Pinpoint the cell where the given text exists, returning its [x, y] midpoint coordinate. 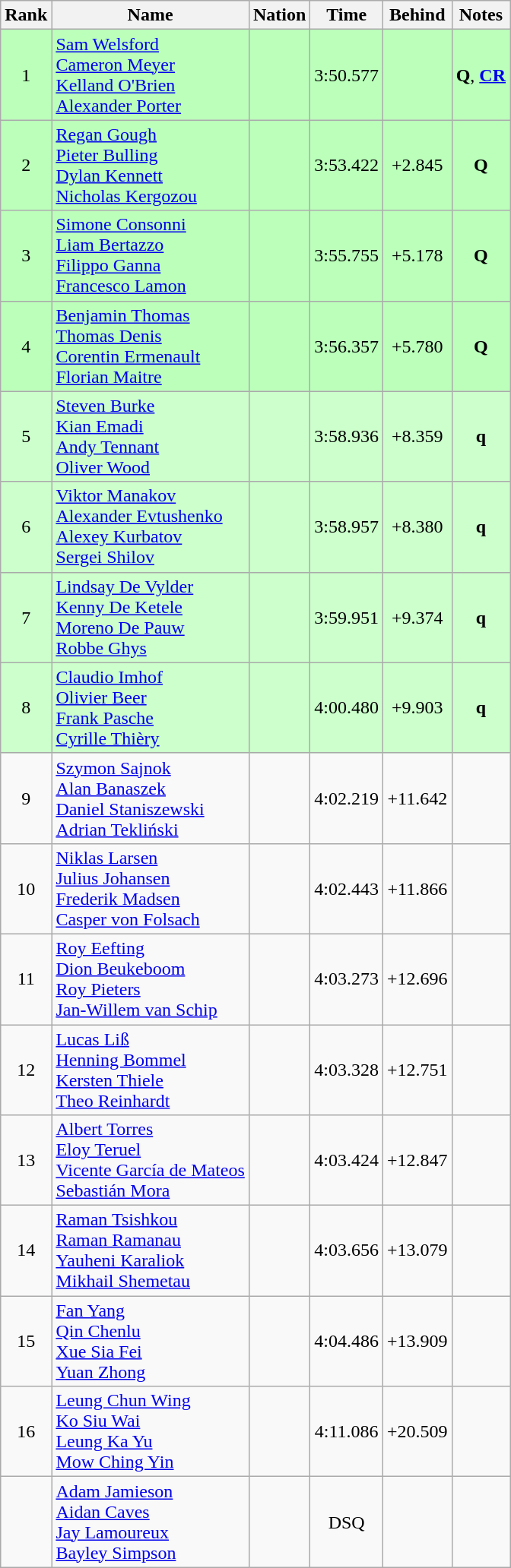
4:03.424 [347, 1161]
14 [26, 1250]
4 [26, 346]
3:56.357 [347, 346]
Viktor ManakovAlexander EvtushenkoAlexey KurbatovSergei Shilov [151, 527]
Nation [279, 15]
11 [26, 978]
+11.642 [418, 798]
9 [26, 798]
8 [26, 708]
3:53.422 [347, 166]
1 [26, 74]
3:58.936 [347, 436]
13 [26, 1161]
+5.780 [418, 346]
Leung Chun WingKo Siu WaiLeung Ka YuMow Ching Yin [151, 1431]
3:59.951 [347, 617]
Steven BurkeKian EmadiAndy TennantOliver Wood [151, 436]
Rank [26, 15]
3:50.577 [347, 74]
4:03.328 [347, 1070]
+11.866 [418, 889]
+5.178 [418, 255]
+20.509 [418, 1431]
Adam JamiesonAidan CavesJay LamoureuxBayley Simpson [151, 1522]
+12.696 [418, 978]
2 [26, 166]
16 [26, 1431]
4:02.443 [347, 889]
Notes [481, 15]
Sam WelsfordCameron MeyerKelland O'BrienAlexander Porter [151, 74]
+12.751 [418, 1070]
Time [347, 15]
Lindsay De VylderKenny De KeteleMoreno De PauwRobbe Ghys [151, 617]
DSQ [347, 1522]
+13.909 [418, 1342]
3:55.755 [347, 255]
Simone ConsonniLiam BertazzoFilippo GannaFrancesco Lamon [151, 255]
7 [26, 617]
4:00.480 [347, 708]
6 [26, 527]
Raman TsishkouRaman RamanauYauheni KaraliokMikhail Shemetau [151, 1250]
+9.374 [418, 617]
3 [26, 255]
12 [26, 1070]
4:11.086 [347, 1431]
+9.903 [418, 708]
4:03.273 [347, 978]
Niklas LarsenJulius JohansenFrederik MadsenCasper von Folsach [151, 889]
Albert TorresEloy TeruelVicente García de MateosSebastián Mora [151, 1161]
Regan GoughPieter BullingDylan KennettNicholas Kergozou [151, 166]
Szymon SajnokAlan BanaszekDaniel StaniszewskiAdrian Tekliński [151, 798]
Lucas LißHenning BommelKersten ThieleTheo Reinhardt [151, 1070]
3:58.957 [347, 527]
15 [26, 1342]
+8.359 [418, 436]
Behind [418, 15]
Claudio ImhofOlivier BeerFrank PascheCyrille Thièry [151, 708]
Name [151, 15]
+13.079 [418, 1250]
5 [26, 436]
4:04.486 [347, 1342]
Fan YangQin ChenluXue Sia FeiYuan Zhong [151, 1342]
Benjamin ThomasThomas DenisCorentin ErmenaultFlorian Maitre [151, 346]
4:03.656 [347, 1250]
Roy EeftingDion BeukeboomRoy PietersJan-Willem van Schip [151, 978]
+8.380 [418, 527]
10 [26, 889]
+2.845 [418, 166]
Q, CR [481, 74]
4:02.219 [347, 798]
+12.847 [418, 1161]
